Find where the given text appears and provide that cell's center as [X, Y] coordinate. 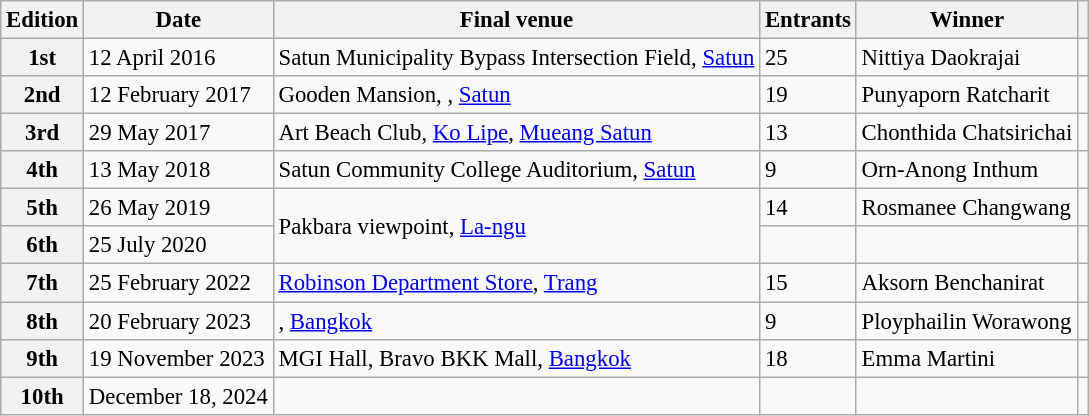
7th [42, 283]
MGI Hall, Bravo BKK Mall, Bangkok [516, 358]
25 [808, 58]
25 February 2022 [179, 283]
Entrants [808, 20]
Edition [42, 20]
1st [42, 58]
13 May 2018 [179, 170]
Nittiya Daokrajai [966, 58]
19 November 2023 [179, 358]
18 [808, 358]
Chonthida Chatsirichai [966, 133]
5th [42, 208]
13 [808, 133]
Punyaporn Ratcharit [966, 95]
19 [808, 95]
20 February 2023 [179, 321]
Gooden Mansion, , Satun [516, 95]
3rd [42, 133]
Robinson Department Store, Trang [516, 283]
8th [42, 321]
26 May 2019 [179, 208]
Pakbara viewpoint, La-ngu [516, 226]
2nd [42, 95]
Aksorn Benchanirat [966, 283]
Emma Martini [966, 358]
10th [42, 396]
4th [42, 170]
Art Beach Club, Ko Lipe, Mueang Satun [516, 133]
Winner [966, 20]
Final venue [516, 20]
12 February 2017 [179, 95]
14 [808, 208]
Orn-Anong Inthum [966, 170]
Satun Community College Auditorium, Satun [516, 170]
Satun Municipality Bypass Intersection Field, Satun [516, 58]
12 April 2016 [179, 58]
Date [179, 20]
25 July 2020 [179, 245]
Rosmanee Changwang [966, 208]
Ployphailin Worawong [966, 321]
, Bangkok [516, 321]
December 18, 2024 [179, 396]
9th [42, 358]
15 [808, 283]
6th [42, 245]
29 May 2017 [179, 133]
